Detect which cell encompasses the target text, then output its [X, Y] center coordinate. 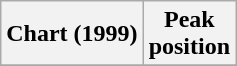
Chart (1999) [72, 34]
Peakposition [189, 34]
